Pinpoint the cell where the given text exists, returning its [x, y] midpoint coordinate. 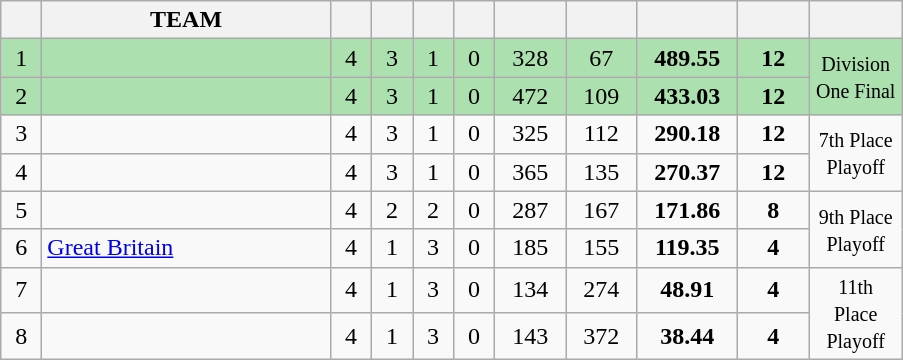
DivisionOne Final [856, 77]
Great Britain [186, 248]
9th PlacePlayoff [856, 229]
135 [602, 172]
489.55 [688, 58]
270.37 [688, 172]
287 [530, 210]
7th PlacePlayoff [856, 153]
171.86 [688, 210]
472 [530, 96]
325 [530, 134]
185 [530, 248]
155 [602, 248]
48.91 [688, 290]
134 [530, 290]
38.44 [688, 336]
7 [22, 290]
67 [602, 58]
119.35 [688, 248]
365 [530, 172]
11th PlacePlayoff [856, 313]
109 [602, 96]
328 [530, 58]
433.03 [688, 96]
290.18 [688, 134]
274 [602, 290]
143 [530, 336]
112 [602, 134]
6 [22, 248]
5 [22, 210]
167 [602, 210]
TEAM [186, 20]
372 [602, 336]
